Pinpoint the cell where the given text exists, returning its [x, y] midpoint coordinate. 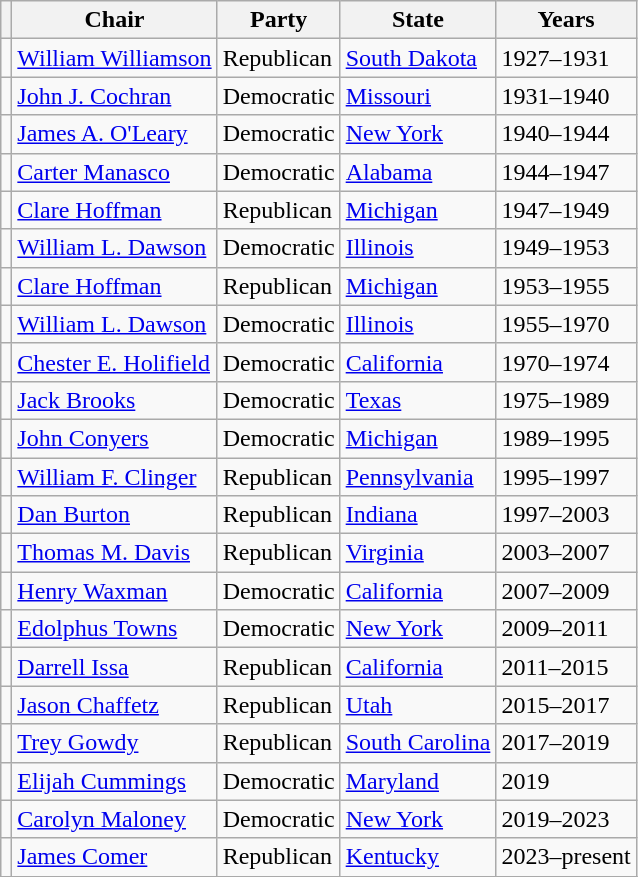
Utah [418, 705]
James A. O'Leary [114, 134]
1995–1997 [566, 477]
Alabama [418, 172]
2019 [566, 781]
2017–2019 [566, 743]
South Carolina [418, 743]
William F. Clinger [114, 477]
Missouri [418, 96]
1975–1989 [566, 400]
Chair [114, 20]
Kentucky [418, 857]
2015–2017 [566, 705]
Jason Chaffetz [114, 705]
Chester E. Holifield [114, 362]
James Comer [114, 857]
Party [278, 20]
1931–1940 [566, 96]
Edolphus Towns [114, 629]
Virginia [418, 553]
Elijah Cummings [114, 781]
Darrell Issa [114, 667]
Carolyn Maloney [114, 819]
1970–1974 [566, 362]
Jack Brooks [114, 400]
Pennsylvania [418, 477]
2003–2007 [566, 553]
1927–1931 [566, 58]
1940–1944 [566, 134]
1989–1995 [566, 438]
Henry Waxman [114, 591]
Trey Gowdy [114, 743]
Carter Manasco [114, 172]
John Conyers [114, 438]
Texas [418, 400]
2023–present [566, 857]
1947–1949 [566, 210]
1997–2003 [566, 515]
South Dakota [418, 58]
Thomas M. Davis [114, 553]
William Williamson [114, 58]
1955–1970 [566, 324]
State [418, 20]
1944–1947 [566, 172]
Maryland [418, 781]
1949–1953 [566, 248]
Years [566, 20]
Indiana [418, 515]
1953–1955 [566, 286]
John J. Cochran [114, 96]
2009–2011 [566, 629]
Dan Burton [114, 515]
2019–2023 [566, 819]
2007–2009 [566, 591]
2011–2015 [566, 667]
